For the text-containing cell, return its midpoint in (x, y) coordinate format. 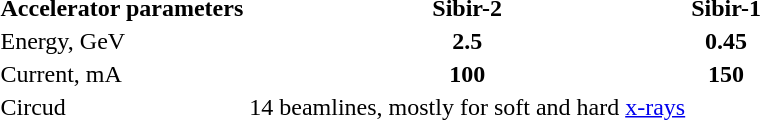
100 (468, 74)
2.5 (468, 41)
